Search for the cell housing the specified text and yield its [x, y] center coordinate. 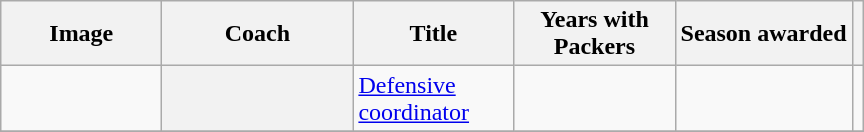
Coach [258, 34]
Years with Packers [594, 34]
Defensive coordinator [434, 98]
Title [434, 34]
Season awarded [764, 34]
Image [82, 34]
